Identify which cell holds the provided text, then report its (X, Y) central coordinate. 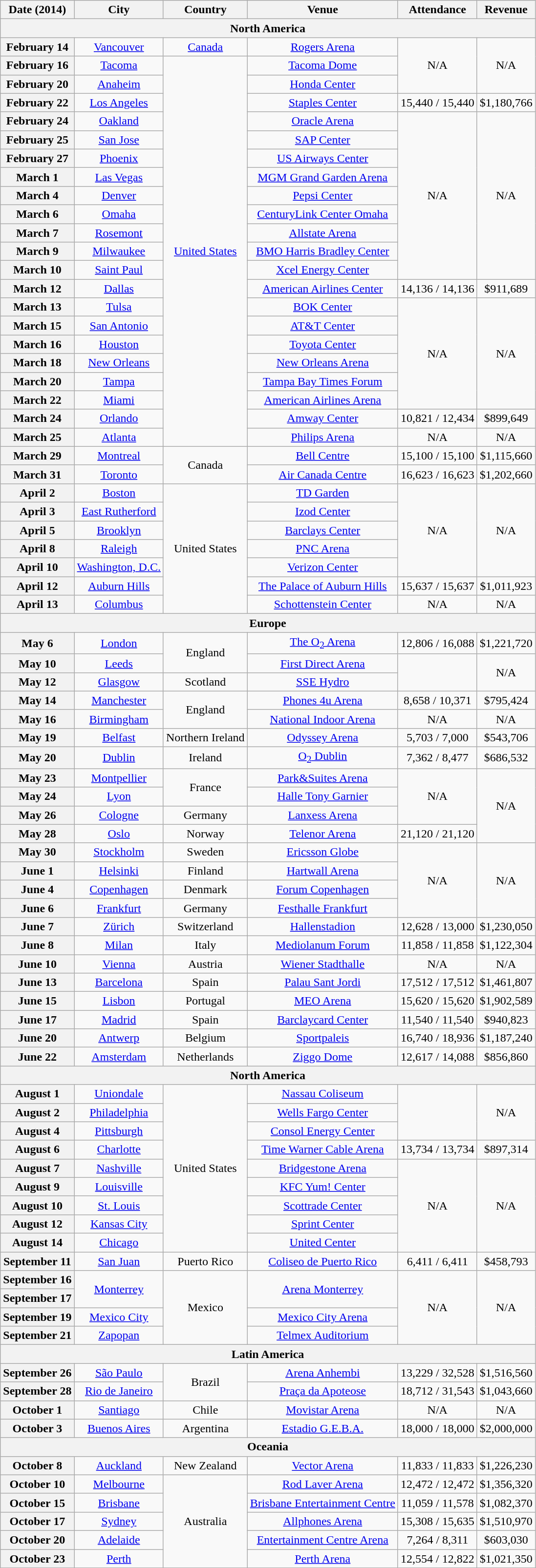
February 24 (37, 121)
Brisbane (119, 1503)
Finland (205, 871)
March 6 (37, 214)
10,821 / 12,434 (437, 418)
London (119, 643)
Frankfurt (119, 908)
12,472 / 12,472 (437, 1484)
August 2 (37, 1112)
$1,021,350 (506, 1558)
$458,793 (506, 1261)
June 8 (37, 945)
12,628 / 13,000 (437, 926)
Scotland (205, 682)
The O2 Arena (322, 643)
Barclaycard Center (322, 1020)
St. Louis (119, 1205)
May 20 (37, 758)
Bell Centre (322, 456)
October 15 (37, 1503)
June 4 (37, 889)
City (119, 10)
Raleigh (119, 549)
7,362 / 8,477 (437, 758)
Australia (205, 1521)
Mexico City Arena (322, 1317)
Los Angeles (119, 103)
March 15 (37, 326)
$603,030 (506, 1540)
21,120 / 21,120 (437, 834)
Kansas City (119, 1224)
March 22 (37, 400)
5,703 / 7,000 (437, 737)
Venue (322, 10)
US Airways Center (322, 158)
Estadio G.E.B.A. (322, 1428)
11,858 / 11,858 (437, 945)
Omaha (119, 214)
Tulsa (119, 307)
April 3 (37, 511)
$795,424 (506, 700)
August 1 (37, 1094)
Montpellier (119, 778)
Country (205, 10)
$1,082,370 (506, 1503)
June 1 (37, 871)
August 12 (37, 1224)
Park&Suites Arena (322, 778)
Ericsson Globe (322, 852)
September 17 (37, 1298)
Izod Center (322, 511)
$543,706 (506, 737)
Entertainment Centre Arena (322, 1540)
16,740 / 18,936 (437, 1038)
Brooklyn (119, 530)
Columbus (119, 605)
Zapopan (119, 1336)
Puerto Rico (205, 1261)
May 24 (37, 796)
Vancouver (119, 47)
February 25 (37, 140)
East Rutherford (119, 511)
Revenue (506, 10)
April 12 (37, 586)
Uniondale (119, 1094)
PNC Arena (322, 549)
October 20 (37, 1540)
Tampa Bay Times Forum (322, 381)
February 27 (37, 158)
Staples Center (322, 103)
March 1 (37, 177)
France (205, 787)
Anaheim (119, 84)
August 9 (37, 1187)
Charlotte (119, 1150)
June 10 (37, 963)
Oakland (119, 121)
Toronto (119, 474)
Denmark (205, 889)
Verizon Center (322, 567)
May 19 (37, 737)
Air Canada Centre (322, 474)
18,712 / 31,543 (437, 1391)
Arena Monterrey (322, 1289)
Phoenix (119, 158)
$1,226,230 (506, 1465)
June 22 (37, 1057)
Copenhagen (119, 889)
San Antonio (119, 326)
$1,902,589 (506, 1001)
16,623 / 16,623 (437, 474)
Cologne (119, 815)
September 11 (37, 1261)
March 10 (37, 270)
Glasgow (119, 682)
BOK Center (322, 307)
April 8 (37, 549)
Zürich (119, 926)
$1,510,970 (506, 1521)
Latin America (268, 1354)
New Zealand (205, 1465)
Rosemont (119, 233)
National Indoor Arena (322, 719)
$1,221,720 (506, 643)
$1,187,240 (506, 1038)
February 14 (37, 47)
SSE Hydro (322, 682)
Wiener Stadthalle (322, 963)
Pepsi Center (322, 195)
Oceania (268, 1447)
September 28 (37, 1391)
Brisbane Entertainment Centre (322, 1503)
$897,314 (506, 1150)
Manchester (119, 700)
Adelaide (119, 1540)
June 20 (37, 1038)
CenturyLink Center Omaha (322, 214)
Amsterdam (119, 1057)
12,806 / 16,088 (437, 643)
$1,516,560 (506, 1373)
Auckland (119, 1465)
$1,230,050 (506, 926)
Wells Fargo Center (322, 1112)
Las Vegas (119, 177)
United Center (322, 1242)
August 4 (37, 1131)
14,136 / 14,136 (437, 289)
Denver (119, 195)
August 6 (37, 1150)
Barclays Center (322, 530)
15,637 / 15,637 (437, 586)
17,512 / 17,512 (437, 983)
Tacoma Dome (322, 65)
March 20 (37, 381)
Santiago (119, 1410)
Lanxess Arena (322, 815)
March 4 (37, 195)
August 7 (37, 1168)
October 17 (37, 1521)
June 15 (37, 1001)
18,000 / 18,000 (437, 1428)
Norway (205, 834)
Dublin (119, 758)
American Airlines Center (322, 289)
12,554 / 12,822 (437, 1558)
6,411 / 6,411 (437, 1261)
Ireland (205, 758)
$1,202,660 (506, 474)
Italy (205, 945)
Milwaukee (119, 251)
Sprint Center (322, 1224)
May 28 (37, 834)
September 21 (37, 1336)
April 10 (37, 567)
May 14 (37, 700)
$1,115,660 (506, 456)
Chicago (119, 1242)
May 23 (37, 778)
March 25 (37, 437)
Attendance (437, 10)
Belfast (119, 737)
Philadelphia (119, 1112)
September 16 (37, 1280)
Buenos Aires (119, 1428)
April 13 (37, 605)
$1,356,320 (506, 1484)
Odyssey Arena (322, 737)
August 14 (37, 1242)
Madrid (119, 1020)
Perth Arena (322, 1558)
October 3 (37, 1428)
Houston (119, 344)
May 16 (37, 719)
Helsinki (119, 871)
Switzerland (205, 926)
San Juan (119, 1261)
KFC Yum! Center (322, 1187)
Forum Copenhagen (322, 889)
Birmingham (119, 719)
AT&T Center (322, 326)
$911,689 (506, 289)
Rod Laver Arena (322, 1484)
San Jose (119, 140)
February 20 (37, 84)
Rogers Arena (322, 47)
March 31 (37, 474)
Ziggo Dome (322, 1057)
October 10 (37, 1484)
Toyota Center (322, 344)
May 6 (37, 643)
March 29 (37, 456)
Phones 4u Arena (322, 700)
Date (2014) (37, 10)
Philips Arena (322, 437)
$686,532 (506, 758)
$940,823 (506, 1020)
Tacoma (119, 65)
SAP Center (322, 140)
Telmex Auditorium (322, 1336)
Austria (205, 963)
Halle Tony Garnier (322, 796)
September 19 (37, 1317)
Boston (119, 493)
Milan (119, 945)
August 10 (37, 1205)
Portugal (205, 1001)
$1,122,304 (506, 945)
11,833 / 11,833 (437, 1465)
March 12 (37, 289)
Northern Ireland (205, 737)
Montreal (119, 456)
13,229 / 32,528 (437, 1373)
Coliseo de Puerto Rico (322, 1261)
Hallenstadion (322, 926)
Hartwall Arena (322, 871)
Oslo (119, 834)
June 6 (37, 908)
Atlanta (119, 437)
May 26 (37, 815)
Monterrey (119, 1289)
February 22 (37, 103)
New Orleans Arena (322, 363)
MGM Grand Garden Arena (322, 177)
June 7 (37, 926)
Amway Center (322, 418)
New Orleans (119, 363)
October 1 (37, 1410)
Netherlands (205, 1057)
MEO Arena (322, 1001)
15,100 / 15,100 (437, 456)
Washington, D.C. (119, 567)
Saint Paul (119, 270)
Europe (268, 623)
March 7 (37, 233)
Schottenstein Center (322, 605)
American Airlines Arena (322, 400)
11,540 / 11,540 (437, 1020)
Mexico (205, 1308)
Mexico City (119, 1317)
Telenor Arena (322, 834)
Antwerp (119, 1038)
Allphones Arena (322, 1521)
$1,461,807 (506, 983)
September 26 (37, 1373)
October 8 (37, 1465)
The Palace of Auburn Hills (322, 586)
February 16 (37, 65)
$899,649 (506, 418)
May 12 (37, 682)
Scottrade Center (322, 1205)
Vector Arena (322, 1465)
Nashville (119, 1168)
Auburn Hills (119, 586)
Bridgestone Arena (322, 1168)
$1,043,660 (506, 1391)
April 5 (37, 530)
June 13 (37, 983)
Perth (119, 1558)
Palau Sant Jordi (322, 983)
$1,011,923 (506, 586)
Dallas (119, 289)
Stockholm (119, 852)
Xcel Energy Center (322, 270)
Louisville (119, 1187)
Orlando (119, 418)
Melbourne (119, 1484)
May 10 (37, 663)
15,308 / 15,635 (437, 1521)
$1,180,766 (506, 103)
$856,860 (506, 1057)
Miami (119, 400)
8,658 / 10,371 (437, 700)
First Direct Arena (322, 663)
April 2 (37, 493)
São Paulo (119, 1373)
Festhalle Frankfurt (322, 908)
Sydney (119, 1521)
March 13 (37, 307)
Brazil (205, 1382)
O2 Dublin (322, 758)
11,059 / 11,578 (437, 1503)
15,620 / 15,620 (437, 1001)
Lisbon (119, 1001)
May 30 (37, 852)
Honda Center (322, 84)
Argentina (205, 1428)
Barcelona (119, 983)
Tampa (119, 381)
Mediolanum Forum (322, 945)
Consol Energy Center (322, 1131)
Sportpaleis (322, 1038)
Allstate Arena (322, 233)
June 17 (37, 1020)
Rio de Janeiro (119, 1391)
12,617 / 14,088 (437, 1057)
Pittsburgh (119, 1131)
Sweden (205, 852)
October 23 (37, 1558)
TD Garden (322, 493)
Lyon (119, 796)
Oracle Arena (322, 121)
Vienna (119, 963)
$2,000,000 (506, 1428)
Chile (205, 1410)
15,440 / 15,440 (437, 103)
7,264 / 8,311 (437, 1540)
Praça da Apoteose (322, 1391)
Leeds (119, 663)
13,734 / 13,734 (437, 1150)
Time Warner Cable Arena (322, 1150)
March 9 (37, 251)
March 24 (37, 418)
Belgium (205, 1038)
BMO Harris Bradley Center (322, 251)
March 18 (37, 363)
Nassau Coliseum (322, 1094)
Arena Anhembi (322, 1373)
Movistar Arena (322, 1410)
March 16 (37, 344)
